Determine the [x, y] coordinate at the center of the cell enclosing the given text.  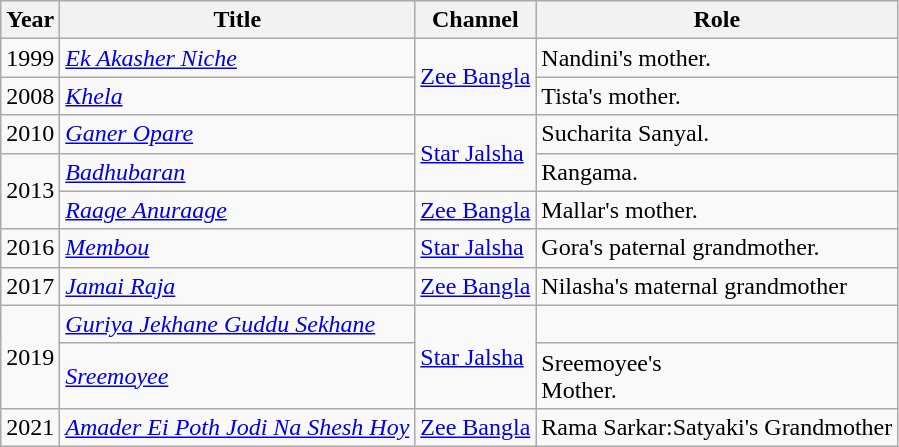
Rangama. [717, 172]
Raage Anuraage [238, 210]
2021 [30, 427]
Role [717, 20]
2016 [30, 248]
Mallar's mother. [717, 210]
Nilasha's maternal grandmother [717, 286]
Tista's mother. [717, 96]
Gora's paternal grandmother. [717, 248]
2017 [30, 286]
Year [30, 20]
1999 [30, 58]
Title [238, 20]
Channel [476, 20]
Amader Ei Poth Jodi Na Shesh Hoy [238, 427]
2019 [30, 356]
Sucharita Sanyal. [717, 134]
Khela [238, 96]
Guriya Jekhane Guddu Sekhane [238, 324]
Sreemoyee [238, 376]
2008 [30, 96]
2010 [30, 134]
Nandini's mother. [717, 58]
Jamai Raja [238, 286]
2013 [30, 191]
Sreemoyee'sMother. [717, 376]
Membou [238, 248]
Badhubaran [238, 172]
Ganer Opare [238, 134]
Ek Akasher Niche [238, 58]
Rama Sarkar:Satyaki's Grandmother [717, 427]
